Provide the (x, y) coordinate of the cell's center where the given text is located.  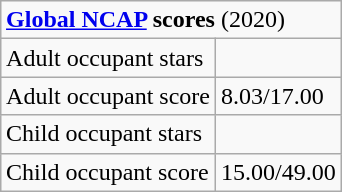
Adult occupant score (108, 96)
Child occupant stars (108, 134)
15.00/49.00 (279, 172)
Child occupant score (108, 172)
8.03/17.00 (279, 96)
Global NCAP scores (2020) (172, 20)
Adult occupant stars (108, 58)
